Determine the [x, y] coordinate at the center of the cell enclosing the given text.  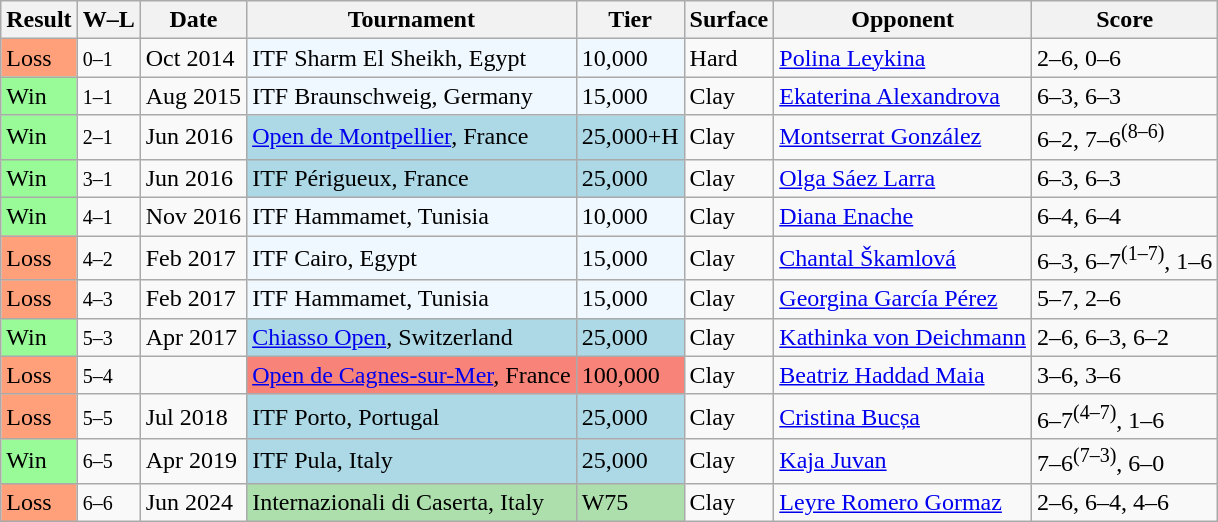
Nov 2016 [193, 217]
Georgina García Pérez [903, 299]
Beatriz Haddad Maia [903, 375]
6–2, 7–6(8–6) [1124, 138]
Apr 2019 [193, 462]
6–7(4–7), 1–6 [1124, 416]
2–6, 6–3, 6–2 [1124, 337]
Diana Enache [903, 217]
Kaja Juvan [903, 462]
Internazionali di Caserta, Italy [412, 502]
Chiasso Open, Switzerland [412, 337]
Oct 2014 [193, 58]
4–3 [108, 299]
Tournament [412, 20]
ITF Pula, Italy [412, 462]
ITF Cairo, Egypt [412, 258]
Result [39, 20]
6–4, 6–4 [1124, 217]
Jul 2018 [193, 416]
Kathinka von Deichmann [903, 337]
100,000 [630, 375]
2–1 [108, 138]
Cristina Bucșa [903, 416]
W75 [630, 502]
Ekaterina Alexandrova [903, 96]
6–3, 6–7(1–7), 1–6 [1124, 258]
0–1 [108, 58]
5–3 [108, 337]
3–1 [108, 178]
Surface [729, 20]
W–L [108, 20]
Opponent [903, 20]
Leyre Romero Gormaz [903, 502]
4–2 [108, 258]
Tier [630, 20]
5–7, 2–6 [1124, 299]
ITF Périgueux, France [412, 178]
ITF Braunschweig, Germany [412, 96]
6–6 [108, 502]
Open de Montpellier, France [412, 138]
5–4 [108, 375]
4–1 [108, 217]
Chantal Škamlová [903, 258]
Open de Cagnes-sur-Mer, France [412, 375]
Score [1124, 20]
Aug 2015 [193, 96]
Hard [729, 58]
Date [193, 20]
25,000+H [630, 138]
2–6, 6–4, 4–6 [1124, 502]
6–5 [108, 462]
2–6, 0–6 [1124, 58]
Olga Sáez Larra [903, 178]
5–5 [108, 416]
Apr 2017 [193, 337]
ITF Sharm El Sheikh, Egypt [412, 58]
Montserrat González [903, 138]
1–1 [108, 96]
7–6(7–3), 6–0 [1124, 462]
Polina Leykina [903, 58]
3–6, 3–6 [1124, 375]
ITF Porto, Portugal [412, 416]
Jun 2024 [193, 502]
